Return the [x, y] coordinate for the center point of the cell that contains the specified text.  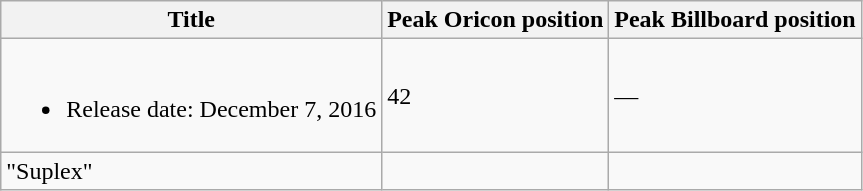
42 [496, 96]
Peak Oricon position [496, 20]
Peak Billboard position [735, 20]
— [735, 96]
Release date: December 7, 2016 [192, 96]
Title [192, 20]
"Suplex" [192, 171]
